Extract the (x, y) coordinate from the center of the cell holding the provided text.  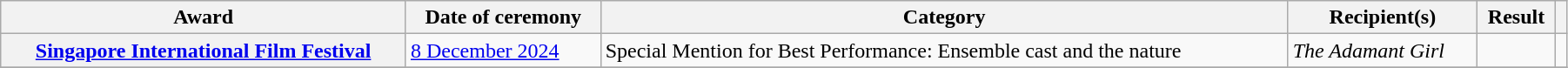
Result (1517, 17)
Award (204, 17)
Category (944, 17)
8 December 2024 (503, 51)
Date of ceremony (503, 17)
Recipient(s) (1383, 17)
Special Mention for Best Performance: Ensemble cast and the nature (944, 51)
Singapore International Film Festival (204, 51)
The Adamant Girl (1383, 51)
